For the text-containing cell, return its midpoint in (X, Y) coordinate format. 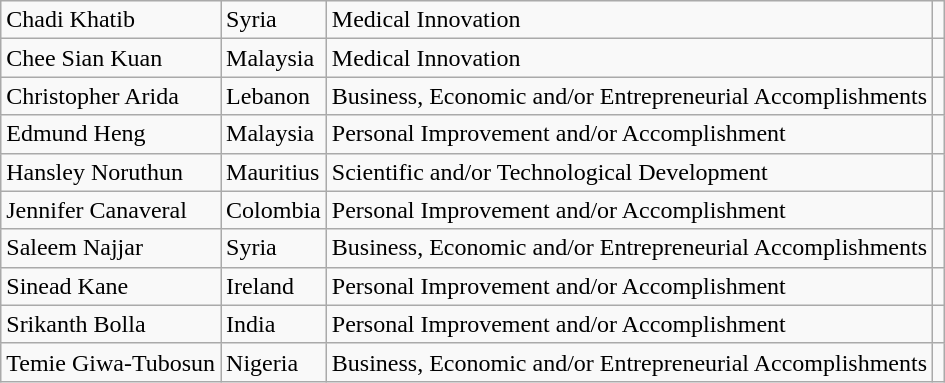
Colombia (274, 210)
Edmund Heng (111, 134)
Sinead Kane (111, 286)
Saleem Najjar (111, 248)
Mauritius (274, 172)
Hansley Noruthun (111, 172)
Lebanon (274, 96)
Jennifer Canaveral (111, 210)
Nigeria (274, 362)
Scientific and/or Technological Development (629, 172)
Ireland (274, 286)
Temie Giwa-Tubosun (111, 362)
Chee Sian Kuan (111, 58)
Christopher Arida (111, 96)
India (274, 324)
Chadi Khatib (111, 20)
Srikanth Bolla (111, 324)
